Identify which cell holds the provided text, then report its [x, y] central coordinate. 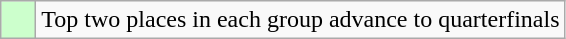
Top two places in each group advance to quarterfinals [300, 20]
